Scan for the cell matching the given text and deliver its [x, y] coordinate at center. 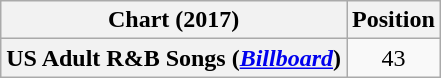
Position [394, 20]
Chart (2017) [174, 20]
43 [394, 58]
US Adult R&B Songs (Billboard) [174, 58]
